Extract the (x, y) coordinate from the center of the cell holding the provided text.  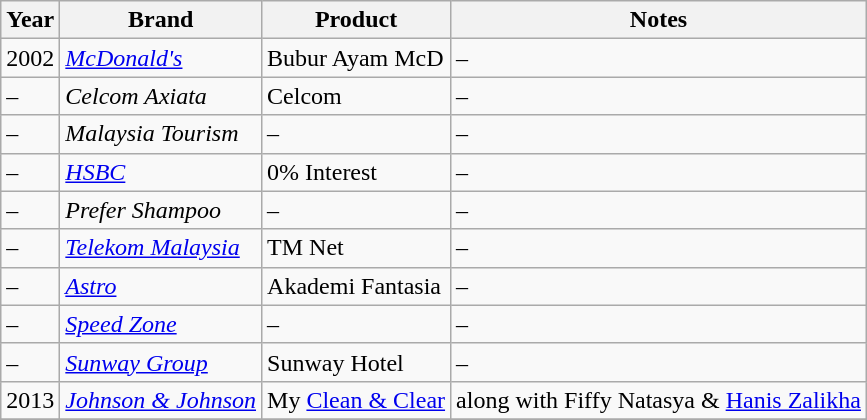
Akademi Fantasia (356, 286)
Celcom (356, 96)
2013 (30, 400)
Year (30, 20)
along with Fiffy Natasya & Hanis Zalikha (659, 400)
Brand (161, 20)
My Clean & Clear (356, 400)
Notes (659, 20)
TM Net (356, 248)
Astro (161, 286)
Celcom Axiata (161, 96)
Johnson & Johnson (161, 400)
Telekom Malaysia (161, 248)
Prefer Shampoo (161, 210)
Product (356, 20)
Malaysia Tourism (161, 134)
McDonald's (161, 58)
HSBC (161, 172)
Sunway Group (161, 362)
Speed Zone (161, 324)
Sunway Hotel (356, 362)
0% Interest (356, 172)
Bubur Ayam McD (356, 58)
2002 (30, 58)
